Provide the [X, Y] coordinate of the cell's center where the given text is located.  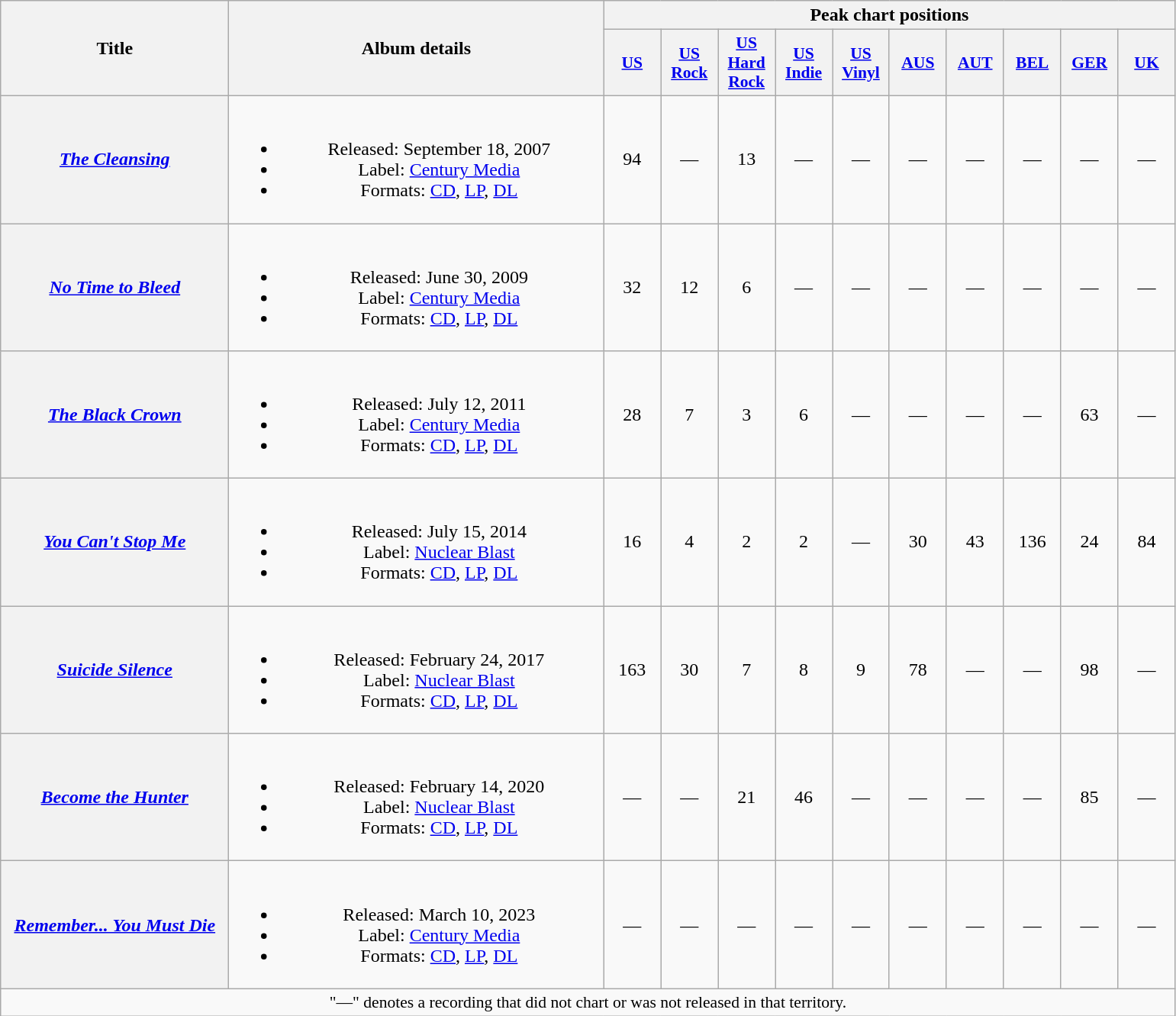
US [632, 63]
163 [632, 670]
You Can't Stop Me [114, 542]
Released: February 14, 2020Label: Nuclear BlastFormats: CD, LP, DL [417, 797]
BEL [1032, 63]
GER [1090, 63]
Remember... You Must Die [114, 925]
Released: March 10, 2023Label: Century MediaFormats: CD, LP, DL [417, 925]
28 [632, 415]
"—" denotes a recording that did not chart or was not released in that territory. [588, 1002]
24 [1090, 542]
Released: July 15, 2014Label: Nuclear BlastFormats: CD, LP, DL [417, 542]
13 [746, 159]
16 [632, 542]
US Rock [690, 63]
63 [1090, 415]
21 [746, 797]
The Black Crown [114, 415]
3 [746, 415]
12 [690, 287]
Become the Hunter [114, 797]
94 [632, 159]
78 [917, 670]
Suicide Silence [114, 670]
US Hard Rock [746, 63]
46 [804, 797]
9 [861, 670]
136 [1032, 542]
98 [1090, 670]
Album details [417, 49]
8 [804, 670]
AUT [975, 63]
85 [1090, 797]
Released: July 12, 2011Label: Century MediaFormats: CD, LP, DL [417, 415]
Peak chart positions [890, 15]
The Cleansing [114, 159]
84 [1146, 542]
Released: February 24, 2017Label: Nuclear BlastFormats: CD, LP, DL [417, 670]
US Indie [804, 63]
43 [975, 542]
32 [632, 287]
No Time to Bleed [114, 287]
AUS [917, 63]
Released: September 18, 2007Label: Century MediaFormats: CD, LP, DL [417, 159]
Released: June 30, 2009Label: Century MediaFormats: CD, LP, DL [417, 287]
US Vinyl [861, 63]
4 [690, 542]
UK [1146, 63]
Title [114, 49]
